For the text-containing cell, return its midpoint in (x, y) coordinate format. 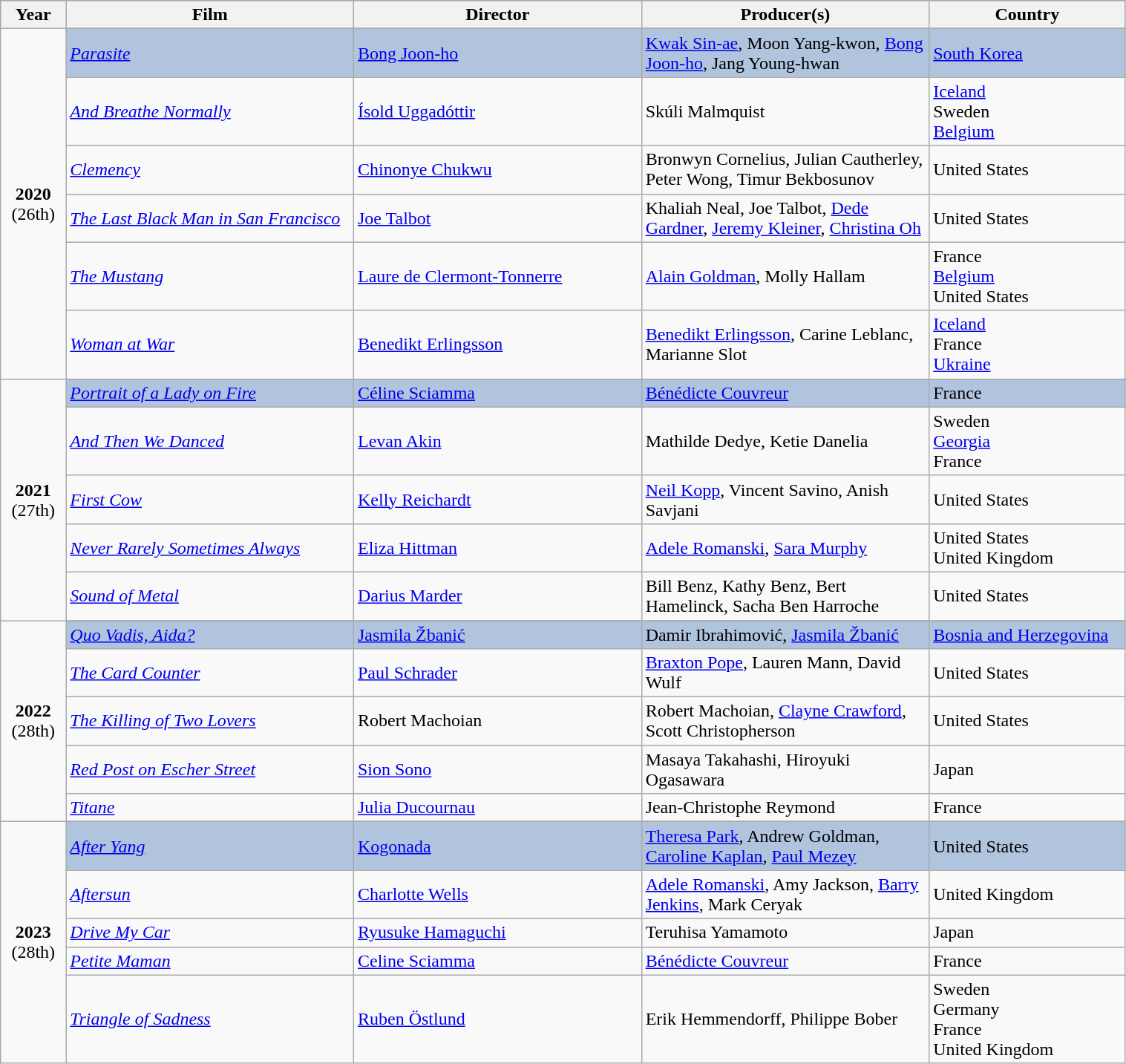
Chinonye Chukwu (497, 169)
Portrait of a Lady on Fire (210, 393)
Neil Kopp, Vincent Savino, Anish Savjani (785, 499)
Sion Sono (497, 769)
Laure de Clermont-Tonnerre (497, 276)
Darius Marder (497, 595)
Director (497, 15)
Robert Machoian (497, 722)
Celine Sciamma (497, 961)
After Yang (210, 846)
Robert Machoian, Clayne Crawford, Scott Christopherson (785, 722)
Mathilde Dedye, Ketie Danelia (785, 441)
United StatesUnited Kingdom (1027, 548)
The Mustang (210, 276)
Jean-Christophe Reymond (785, 808)
Drive My Car (210, 933)
Julia Ducournau (497, 808)
Theresa Park, Andrew Goldman, Caroline Kaplan, Paul Mezey (785, 846)
First Cow (210, 499)
Céline Sciamma (497, 393)
And Breathe Normally (210, 111)
Film (210, 15)
Country (1027, 15)
Quo Vadis, Aida? (210, 635)
SwedenGeorgiaFrance (1027, 441)
Woman at War (210, 345)
2021(27th) (33, 499)
IcelandSwedenBelgium (1027, 111)
And Then We Danced (210, 441)
Sound of Metal (210, 595)
Aftersun (210, 894)
Alain Goldman, Molly Hallam (785, 276)
Producer(s) (785, 15)
United Kingdom (1027, 894)
Erik Hemmendorff, Philippe Bober (785, 1019)
Masaya Takahashi, Hiroyuki Ogasawara (785, 769)
Parasite (210, 53)
Braxton Pope, Lauren Mann, David Wulf (785, 673)
Kwak Sin-ae, Moon Yang-kwon, Bong Joon-ho, Jang Young-hwan (785, 53)
Adele Romanski, Sara Murphy (785, 548)
Triangle of Sadness (210, 1019)
Year (33, 15)
SwedenGermanyFranceUnited Kingdom (1027, 1019)
Teruhisa Yamamoto (785, 933)
Bosnia and Herzegovina (1027, 635)
Petite Maman (210, 961)
Clemency (210, 169)
Bronwyn Cornelius, Julian Cautherley, Peter Wong, Timur Bekbosunov (785, 169)
Damir Ibrahimović, Jasmila Žbanić (785, 635)
Bill Benz, Kathy Benz, Bert Hamelinck, Sacha Ben Harroche (785, 595)
Red Post on Escher Street (210, 769)
Joe Talbot (497, 218)
Skúli Malmquist (785, 111)
South Korea (1027, 53)
The Last Black Man in San Francisco (210, 218)
Adele Romanski, Amy Jackson, Barry Jenkins, Mark Ceryak (785, 894)
Bong Joon-ho (497, 53)
Kelly Reichardt (497, 499)
Ísold Uggadóttir (497, 111)
Benedikt Erlingsson, Carine Leblanc, Marianne Slot (785, 345)
2023(28th) (33, 943)
Ryusuke Hamaguchi (497, 933)
The Killing of Two Lovers (210, 722)
Khaliah Neal, Joe Talbot, Dede Gardner, Jeremy Kleiner, Christina Oh (785, 218)
Charlotte Wells (497, 894)
Jasmila Žbanić (497, 635)
FranceBelgiumUnited States (1027, 276)
Kogonada (497, 846)
2020(26th) (33, 203)
Benedikt Erlingsson (497, 345)
Levan Akin (497, 441)
Titane (210, 808)
Never Rarely Sometimes Always (210, 548)
2022(28th) (33, 722)
Paul Schrader (497, 673)
The Card Counter (210, 673)
Eliza Hittman (497, 548)
Ruben Östlund (497, 1019)
IcelandFranceUkraine (1027, 345)
